Provide the [X, Y] coordinate of the cell's center where the given text is located.  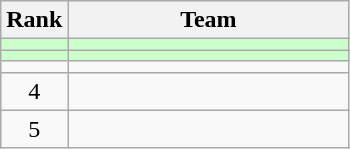
Rank [34, 20]
Team [208, 20]
5 [34, 129]
4 [34, 91]
